From the cell containing the given text, extract its center point as (x, y) coordinate. 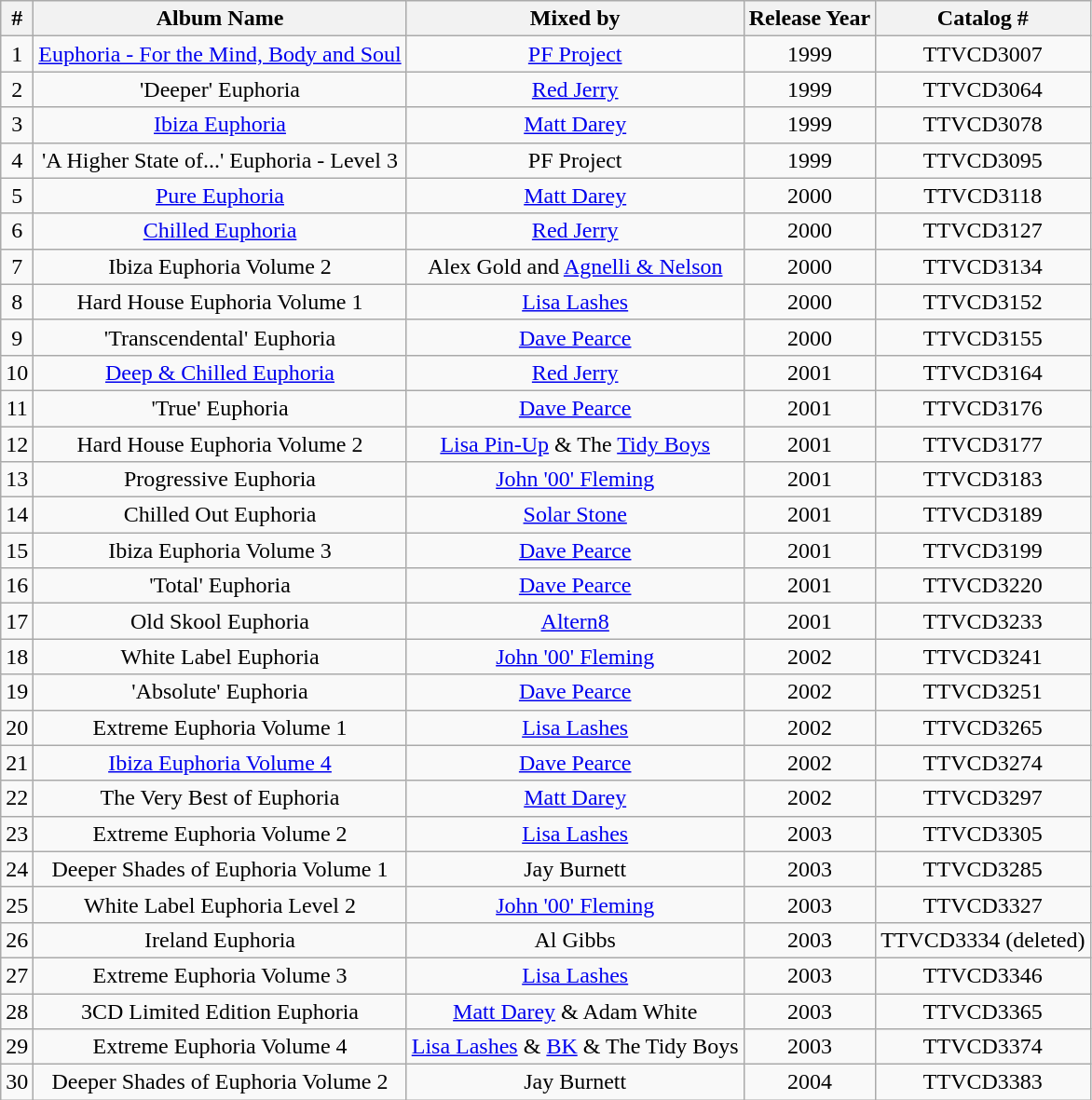
'True' Euphoria (220, 408)
TTVCD3241 (983, 657)
11 (17, 408)
Hard House Euphoria Volume 2 (220, 444)
13 (17, 480)
TTVCD3176 (983, 408)
17 (17, 621)
Alex Gold and Agnelli & Nelson (575, 266)
'Transcendental' Euphoria (220, 337)
12 (17, 444)
TTVCD3152 (983, 302)
White Label Euphoria (220, 657)
The Very Best of Euphoria (220, 798)
Extreme Euphoria Volume 3 (220, 975)
TTVCD3134 (983, 266)
6 (17, 231)
TTVCD3374 (983, 1047)
Ireland Euphoria (220, 940)
19 (17, 692)
TTVCD3164 (983, 373)
Pure Euphoria (220, 196)
Mixed by (575, 19)
Deep & Chilled Euphoria (220, 373)
'Absolute' Euphoria (220, 692)
Album Name (220, 19)
Progressive Euphoria (220, 480)
White Label Euphoria Level 2 (220, 904)
28 (17, 1011)
23 (17, 834)
'A Higher State of...' Euphoria - Level 3 (220, 160)
# (17, 19)
16 (17, 586)
27 (17, 975)
Catalog # (983, 19)
Altern8 (575, 621)
18 (17, 657)
TTVCD3274 (983, 763)
Lisa Lashes & BK & The Tidy Boys (575, 1047)
TTVCD3155 (983, 337)
TTVCD3297 (983, 798)
Solar Stone (575, 515)
30 (17, 1082)
Deeper Shades of Euphoria Volume 1 (220, 869)
TTVCD3078 (983, 125)
TTVCD3189 (983, 515)
9 (17, 337)
TTVCD3233 (983, 621)
Extreme Euphoria Volume 1 (220, 727)
Ibiza Euphoria (220, 125)
21 (17, 763)
20 (17, 727)
TTVCD3118 (983, 196)
TTVCD3220 (983, 586)
8 (17, 302)
TTVCD3305 (983, 834)
'Deeper' Euphoria (220, 89)
'Total' Euphoria (220, 586)
29 (17, 1047)
TTVCD3265 (983, 727)
TTVCD3285 (983, 869)
TTVCD3251 (983, 692)
Euphoria - For the Mind, Body and Soul (220, 54)
TTVCD3383 (983, 1082)
2004 (809, 1082)
TTVCD3334 (deleted) (983, 940)
1 (17, 54)
10 (17, 373)
Al Gibbs (575, 940)
Extreme Euphoria Volume 2 (220, 834)
22 (17, 798)
Hard House Euphoria Volume 1 (220, 302)
3 (17, 125)
Ibiza Euphoria Volume 4 (220, 763)
Chilled Out Euphoria (220, 515)
Matt Darey & Adam White (575, 1011)
3CD Limited Edition Euphoria (220, 1011)
TTVCD3183 (983, 480)
Chilled Euphoria (220, 231)
26 (17, 940)
5 (17, 196)
TTVCD3365 (983, 1011)
TTVCD3127 (983, 231)
TTVCD3327 (983, 904)
24 (17, 869)
Deeper Shades of Euphoria Volume 2 (220, 1082)
TTVCD3095 (983, 160)
TTVCD3064 (983, 89)
Extreme Euphoria Volume 4 (220, 1047)
Ibiza Euphoria Volume 2 (220, 266)
TTVCD3177 (983, 444)
25 (17, 904)
TTVCD3346 (983, 975)
TTVCD3199 (983, 550)
15 (17, 550)
14 (17, 515)
2 (17, 89)
7 (17, 266)
4 (17, 160)
Ibiza Euphoria Volume 3 (220, 550)
Old Skool Euphoria (220, 621)
Lisa Pin-Up & The Tidy Boys (575, 444)
Release Year (809, 19)
TTVCD3007 (983, 54)
